Locate the cell with the specified text and output its [X, Y] center coordinate. 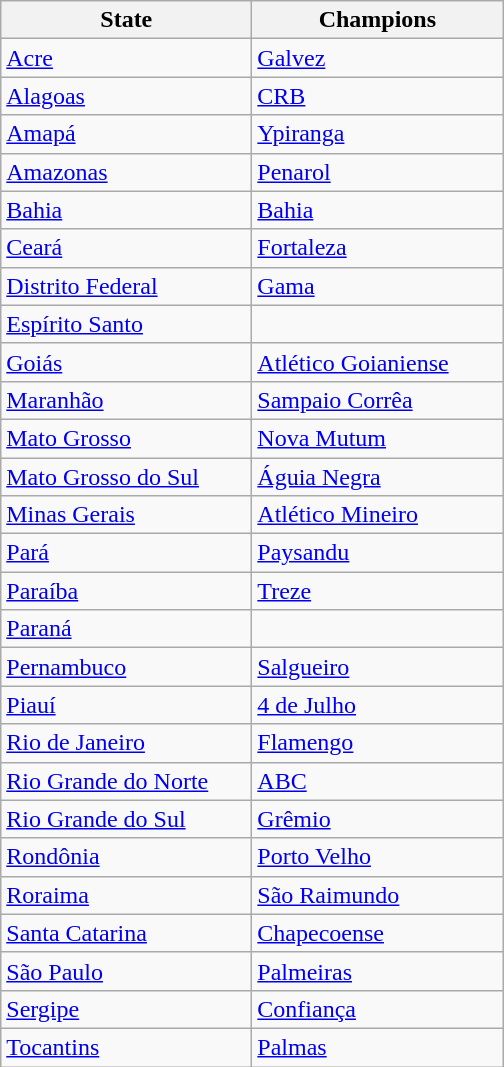
São Raimundo [378, 895]
Ypiranga [378, 134]
Espírito Santo [126, 324]
Gama [378, 286]
Porto Velho [378, 857]
Pernambuco [126, 667]
Nova Mutum [378, 438]
Treze [378, 591]
Sergipe [126, 1009]
Galvez [378, 58]
Chapecoense [378, 933]
Flamengo [378, 743]
Rio de Janeiro [126, 743]
Penarol [378, 172]
Maranhão [126, 400]
Acre [126, 58]
Roraima [126, 895]
Paraná [126, 629]
Minas Gerais [126, 515]
Salgueiro [378, 667]
Alagoas [126, 96]
Amazonas [126, 172]
Confiança [378, 1009]
ABC [378, 781]
4 de Julho [378, 705]
Santa Catarina [126, 933]
Ceará [126, 248]
Pará [126, 553]
Fortaleza [378, 248]
Goiás [126, 362]
Paysandu [378, 553]
Piauí [126, 705]
CRB [378, 96]
Atlético Mineiro [378, 515]
São Paulo [126, 971]
Rio Grande do Norte [126, 781]
Paraíba [126, 591]
Águia Negra [378, 477]
Palmeiras [378, 971]
State [126, 20]
Distrito Federal [126, 286]
Mato Grosso do Sul [126, 477]
Atlético Goianiense [378, 362]
Mato Grosso [126, 438]
Palmas [378, 1047]
Champions [378, 20]
Rio Grande do Sul [126, 819]
Amapá [126, 134]
Tocantins [126, 1047]
Rondônia [126, 857]
Sampaio Corrêa [378, 400]
Grêmio [378, 819]
